Output the [x, y] coordinate of the center of the cell containing the given text.  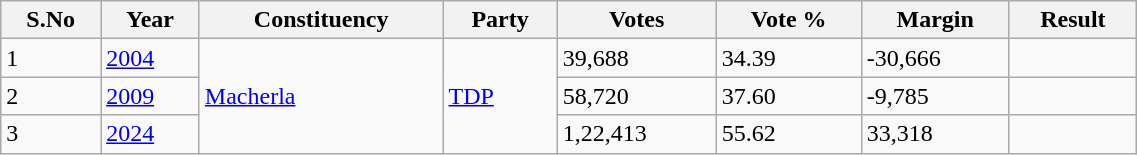
2024 [150, 134]
Party [500, 20]
S.No [51, 20]
39,688 [636, 58]
3 [51, 134]
55.62 [788, 134]
Macherla [321, 96]
Year [150, 20]
Result [1073, 20]
Margin [935, 20]
33,318 [935, 134]
58,720 [636, 96]
Votes [636, 20]
Constituency [321, 20]
1,22,413 [636, 134]
TDP [500, 96]
-30,666 [935, 58]
Vote % [788, 20]
2004 [150, 58]
34.39 [788, 58]
-9,785 [935, 96]
2 [51, 96]
2009 [150, 96]
37.60 [788, 96]
1 [51, 58]
